For the text-containing cell, return its midpoint in (x, y) coordinate format. 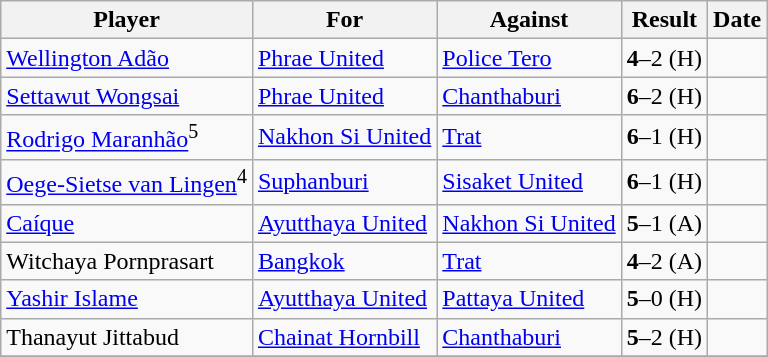
Suphanburi (344, 182)
Yashir Islame (127, 299)
Police Tero (529, 58)
Caíque (127, 223)
Witchaya Pornprasart (127, 261)
For (344, 20)
Sisaket United (529, 182)
Wellington Adão (127, 58)
Rodrigo Maranhão5 (127, 138)
Against (529, 20)
Settawut Wongsai (127, 96)
Date (738, 20)
Player (127, 20)
5–2 (H) (664, 337)
Pattaya United (529, 299)
4–2 (H) (664, 58)
5–0 (H) (664, 299)
4–2 (A) (664, 261)
5–1 (A) (664, 223)
Oege-Sietse van Lingen4 (127, 182)
Chainat Hornbill (344, 337)
Bangkok (344, 261)
Thanayut Jittabud (127, 337)
Result (664, 20)
6–2 (H) (664, 96)
